Provide the (X, Y) coordinate of the cell's center where the given text is located.  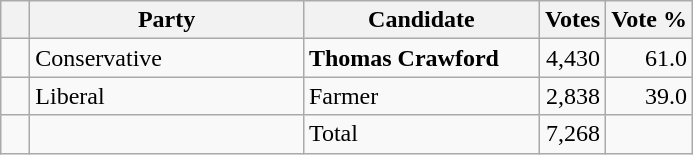
Votes (572, 20)
4,430 (572, 58)
Candidate (421, 20)
39.0 (650, 96)
Liberal (167, 96)
Vote % (650, 20)
Thomas Crawford (421, 58)
7,268 (572, 134)
Farmer (421, 96)
61.0 (650, 58)
Party (167, 20)
Total (421, 134)
Conservative (167, 58)
2,838 (572, 96)
